Output the [x, y] coordinate of the center of the cell containing the given text.  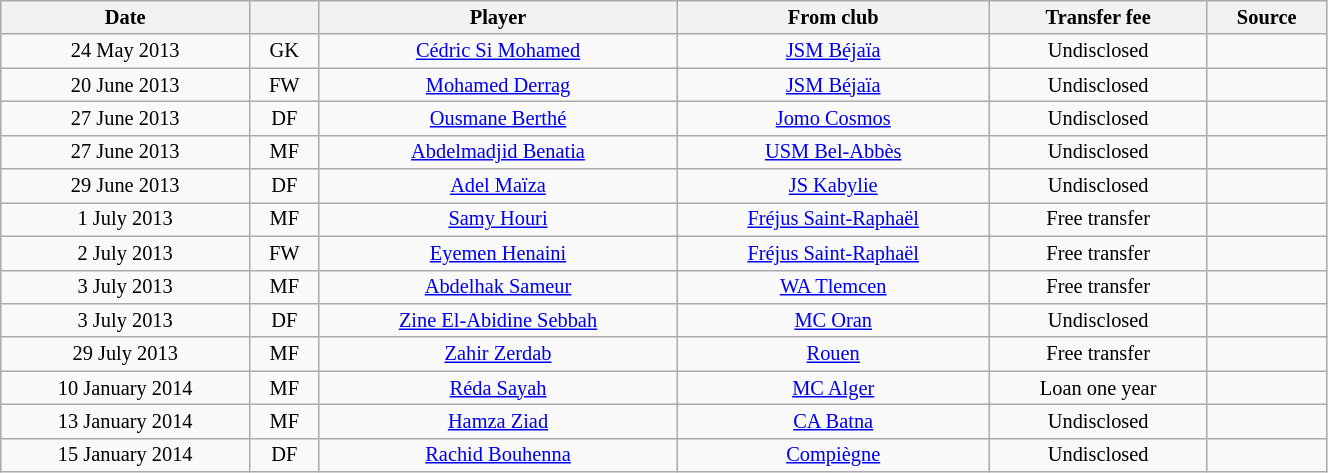
Transfer fee [1098, 17]
Compiègne [833, 455]
Rachid Bouhenna [498, 455]
From club [833, 17]
10 January 2014 [126, 388]
Mohamed Derrag [498, 85]
Ousmane Berthé [498, 118]
MC Oran [833, 320]
Hamza Ziad [498, 421]
Abdelhak Sameur [498, 287]
Date [126, 17]
Adel Maïza [498, 186]
JS Kabylie [833, 186]
Zine El-Abidine Sebbah [498, 320]
Abdelmadjid Benatia [498, 152]
Player [498, 17]
Réda Sayah [498, 388]
29 July 2013 [126, 354]
USM Bel-Abbès [833, 152]
Zahir Zerdab [498, 354]
Source [1267, 17]
29 June 2013 [126, 186]
Cédric Si Mohamed [498, 51]
Loan one year [1098, 388]
MC Alger [833, 388]
2 July 2013 [126, 253]
15 January 2014 [126, 455]
WA Tlemcen [833, 287]
24 May 2013 [126, 51]
Eyemen Henaini [498, 253]
Rouen [833, 354]
13 January 2014 [126, 421]
GK [284, 51]
20 June 2013 [126, 85]
CA Batna [833, 421]
1 July 2013 [126, 219]
Samy Houri [498, 219]
Jomo Cosmos [833, 118]
